Scan for the cell matching the given text and deliver its [x, y] coordinate at center. 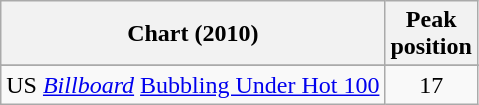
Chart (2010) [193, 34]
US Billboard Bubbling Under Hot 100 [193, 85]
Peakposition [431, 34]
17 [431, 85]
